Determine the (x, y) coordinate at the center of the cell enclosing the given text.  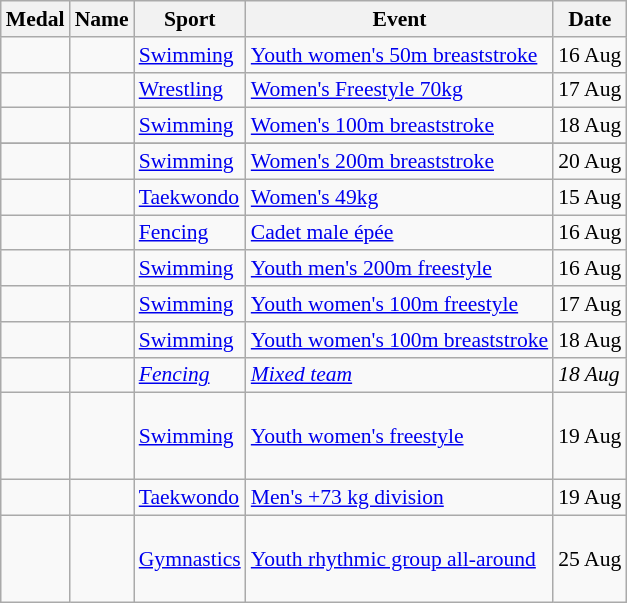
Men's +73 kg division (400, 498)
Gymnastics (190, 558)
Women's 49kg (400, 197)
Youth men's 200m freestyle (400, 269)
Name (102, 19)
Youth women's 50m breaststroke (400, 55)
Women's 200m breaststroke (400, 162)
Youth rhythmic group all-around (400, 558)
25 Aug (590, 558)
Youth women's freestyle (400, 436)
Sport (190, 19)
Medal (36, 19)
Youth women's 100m freestyle (400, 304)
Event (400, 19)
Women's Freestyle 70kg (400, 90)
Date (590, 19)
Wrestling (190, 90)
Mixed team (400, 375)
Youth women's 100m breaststroke (400, 340)
Women's 100m breaststroke (400, 126)
Cadet male épée (400, 233)
15 Aug (590, 197)
20 Aug (590, 162)
